Find where the given text appears and provide that cell's center as (x, y) coordinate. 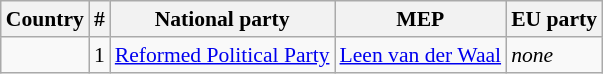
EU party (554, 19)
1 (100, 55)
none (554, 55)
MEP (421, 19)
Reformed Political Party (222, 55)
# (100, 19)
Country (45, 19)
National party (222, 19)
Leen van der Waal (421, 55)
